Scan for the cell matching the given text and deliver its (x, y) coordinate at center. 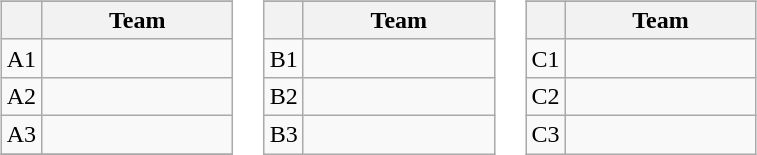
C1 (546, 58)
A3 (21, 134)
B2 (284, 96)
C3 (546, 134)
B3 (284, 134)
B1 (284, 58)
C2 (546, 96)
A2 (21, 96)
A1 (21, 58)
